Scan for the cell matching the given text and deliver its (x, y) coordinate at center. 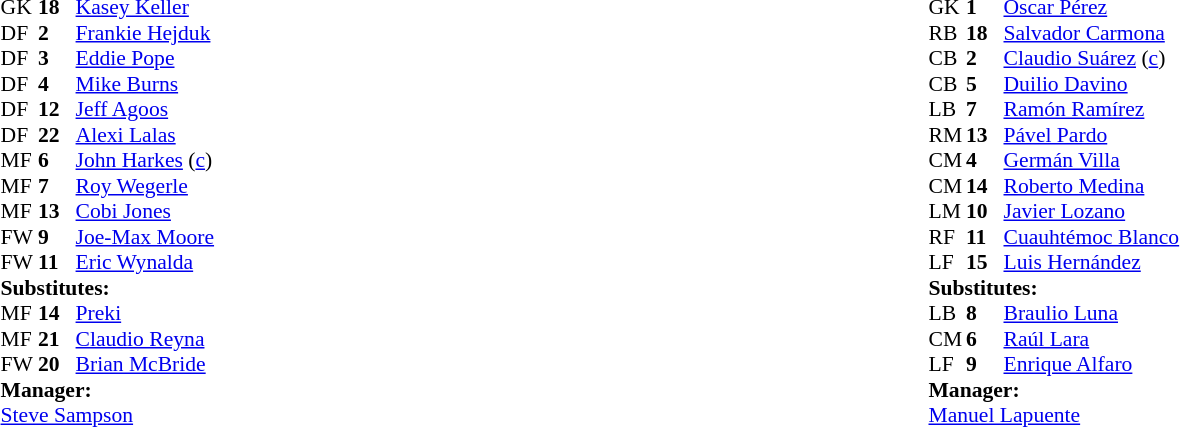
RF (947, 237)
3 (57, 59)
Germán Villa (1092, 161)
Roy Wegerle (145, 186)
RB (947, 33)
Brian McBride (145, 365)
Pável Pardo (1092, 135)
Roberto Medina (1092, 186)
Jeff Agoos (145, 109)
Claudio Suárez (c) (1092, 59)
Claudio Reyna (145, 339)
15 (985, 263)
Javier Lozano (1092, 211)
LM (947, 211)
Enrique Alfaro (1092, 365)
Cuauhtémoc Blanco (1092, 237)
Alexi Lalas (145, 135)
5 (985, 84)
12 (57, 109)
RM (947, 135)
22 (57, 135)
Eric Wynalda (145, 263)
Salvador Carmona (1092, 33)
18 (985, 33)
Luis Hernández (1092, 263)
Braulio Luna (1092, 313)
Preki (145, 313)
Cobi Jones (145, 211)
Duilio Davino (1092, 84)
20 (57, 365)
Frankie Hejduk (145, 33)
Joe-Max Moore (145, 237)
21 (57, 339)
Raúl Lara (1092, 339)
10 (985, 211)
Ramón Ramírez (1092, 109)
John Harkes (c) (145, 161)
Eddie Pope (145, 59)
8 (985, 313)
Mike Burns (145, 84)
